Scan for the cell matching the given text and deliver its (x, y) coordinate at center. 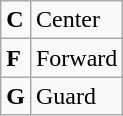
G (16, 96)
C (16, 20)
Guard (76, 96)
F (16, 58)
Forward (76, 58)
Center (76, 20)
